Return the (x, y) coordinate for the center point of the cell that contains the specified text.  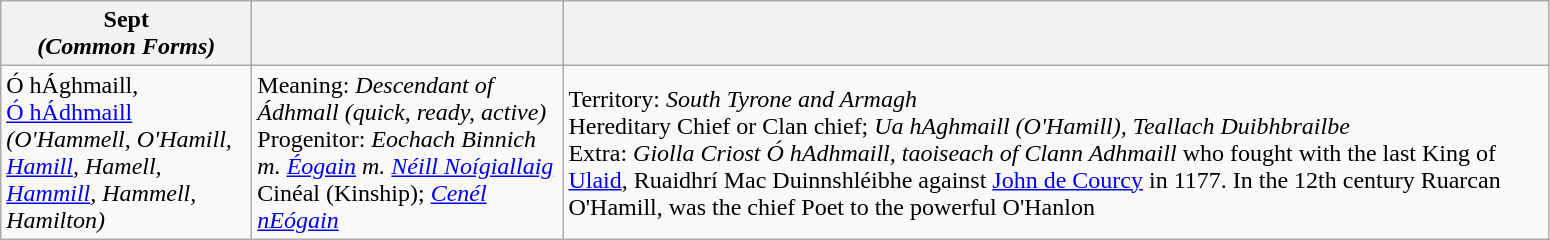
Sept(Common Forms) (126, 34)
Ó hÁghmaill, Ó hÁdhmaill(O'Hammell, O'Hamill, Hamill, Hamell, Hammill, Hammell, Hamilton) (126, 152)
Meaning: Descendant of Ádhmall (quick, ready, active)Progenitor: Eochach Binnich m. Éogain m. Néill NoígiallaigCinéal (Kinship); Cenél nEógain (408, 152)
